Detect which cell encompasses the target text, then output its [X, Y] center coordinate. 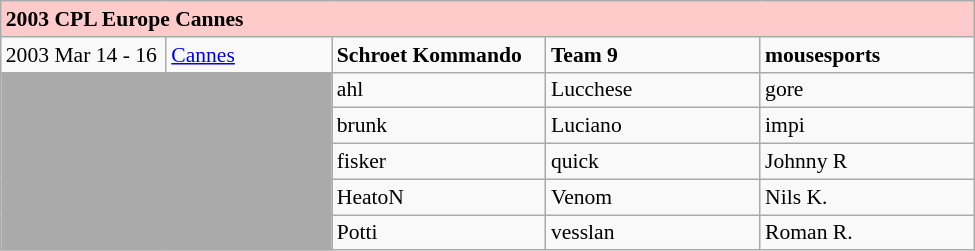
HeatoN [439, 197]
Johnny R [867, 161]
Lucchese [653, 90]
Cannes [248, 54]
Roman R. [867, 232]
Schroet Kommando [439, 54]
brunk [439, 126]
2003 Mar 14 - 16 [84, 54]
Luciano [653, 126]
ahl [439, 90]
gore [867, 90]
Team 9 [653, 54]
Venom [653, 197]
mousesports [867, 54]
impi [867, 126]
quick [653, 161]
Nils K. [867, 197]
2003 CPL Europe Cannes [488, 19]
vesslan [653, 232]
Potti [439, 232]
fisker [439, 161]
